Extract the [X, Y] coordinate from the center of the cell holding the provided text.  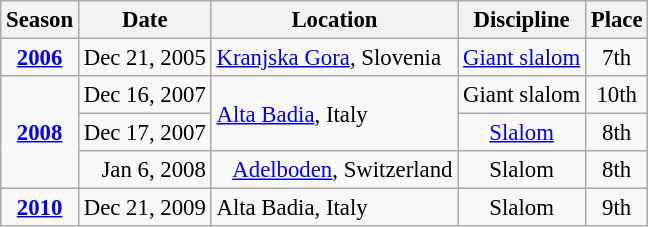
7th [616, 58]
Kranjska Gora, Slovenia [334, 58]
Season [40, 20]
Dec 17, 2007 [144, 133]
Date [144, 20]
2010 [40, 208]
Jan 6, 2008 [144, 170]
Place [616, 20]
2006 [40, 58]
10th [616, 95]
Location [334, 20]
2008 [40, 132]
Dec 21, 2009 [144, 208]
Dec 16, 2007 [144, 95]
Adelboden, Switzerland [334, 170]
Dec 21, 2005 [144, 58]
Discipline [522, 20]
9th [616, 208]
